Pinpoint the cell where the given text exists, returning its (x, y) midpoint coordinate. 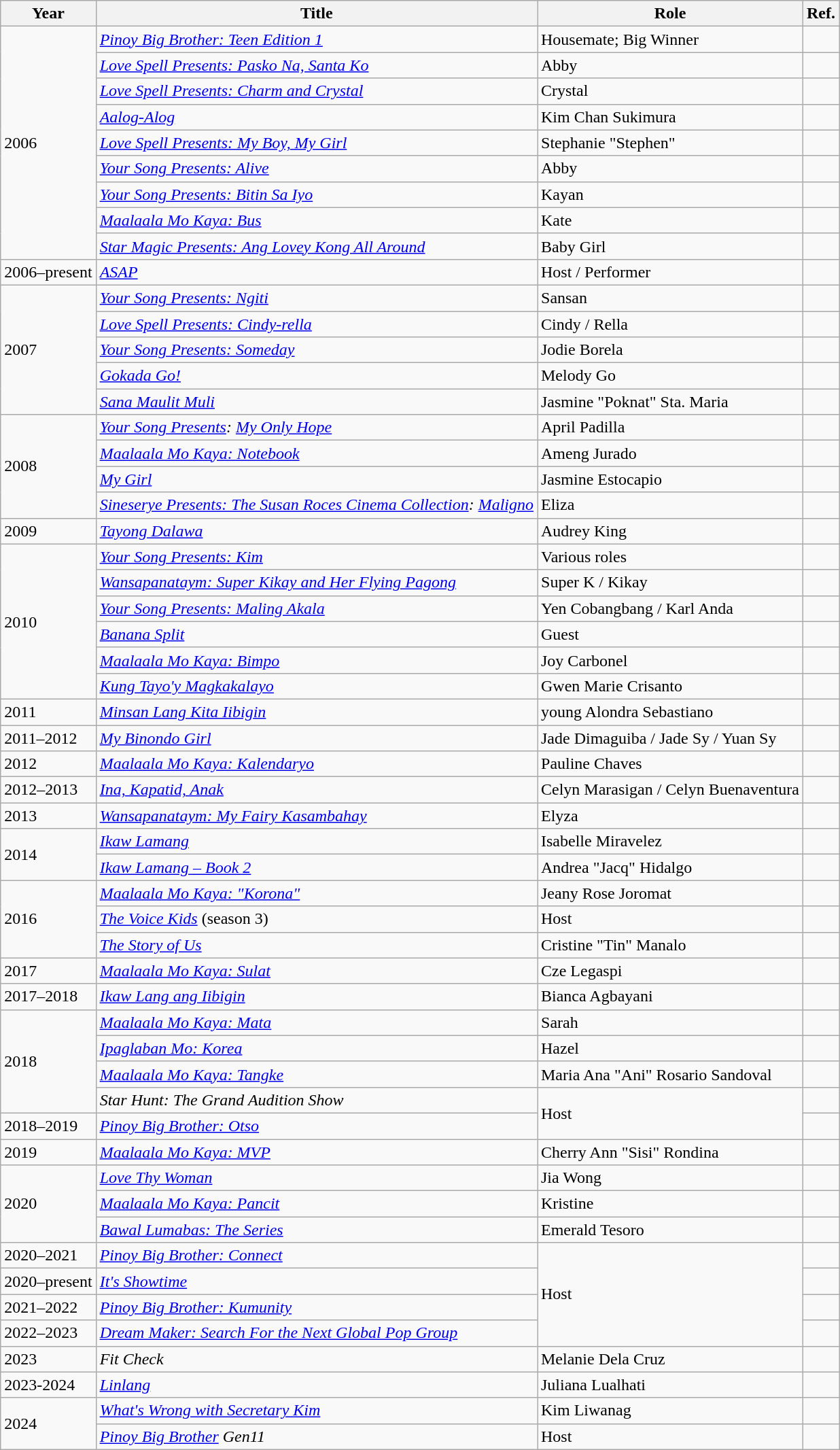
Jasmine "Poknat" Sta. Maria (670, 402)
Various roles (670, 557)
Love Spell Presents: Pasko Na, Santa Ko (317, 65)
Maalaala Mo Kaya: Bus (317, 220)
Star Hunt: The Grand Audition Show (317, 1100)
2010 (48, 621)
Linlang (317, 1385)
Love Spell Presents: My Boy, My Girl (317, 143)
Housemate; Big Winner (670, 39)
Wansapanataym: Super Kikay and Her Flying Pagong (317, 583)
Love Spell Presents: Charm and Crystal (317, 91)
Aalog-Alog (317, 117)
Maalaala Mo Kaya: Pancit (317, 1204)
Banana Split (317, 634)
2022–2023 (48, 1333)
Yen Cobangbang / Karl Anda (670, 608)
Ina, Kapatid, Anak (317, 790)
Maalaala Mo Kaya: Mata (317, 1022)
Pauline Chaves (670, 764)
My Binondo Girl (317, 738)
Bianca Agbayani (670, 997)
young Alondra Sebastiano (670, 712)
2018 (48, 1061)
ASAP (317, 272)
2012–2013 (48, 790)
Love Thy Woman (317, 1178)
Jeany Rose Joromat (670, 893)
2017 (48, 971)
Hazel (670, 1048)
Jasmine Estocapio (670, 479)
Tayong Dalawa (317, 531)
Your Song Presents: Alive (317, 169)
Sansan (670, 298)
Sineserye Presents: The Susan Roces Cinema Collection: Maligno (317, 505)
Jodie Borela (670, 350)
Pinoy Big Brother: Kumunity (317, 1307)
2020 (48, 1204)
Kayan (670, 194)
Sana Maulit Muli (317, 402)
Ref. (821, 14)
Role (670, 14)
2011 (48, 712)
Pinoy Big Brother: Otso (317, 1126)
Maalaala Mo Kaya: "Korona" (317, 893)
Maalaala Mo Kaya: Bimpo (317, 660)
Super K / Kikay (670, 583)
2009 (48, 531)
Kristine (670, 1204)
2011–2012 (48, 738)
2017–2018 (48, 997)
Maalaala Mo Kaya: Sulat (317, 971)
Emerald Tesoro (670, 1230)
Minsan Lang Kita Iibigin (317, 712)
Kate (670, 220)
Crystal (670, 91)
Maalaala Mo Kaya: Notebook (317, 453)
Kung Tayo'y Magkakalayo (317, 686)
Kim Chan Sukimura (670, 117)
Your Song Presents: Someday (317, 350)
Ikaw Lamang – Book 2 (317, 867)
Eliza (670, 505)
2006–present (48, 272)
2018–2019 (48, 1126)
Your Song Presents: Kim (317, 557)
2016 (48, 919)
My Girl (317, 479)
Stephanie "Stephen" (670, 143)
Maria Ana "Ani" Rosario Sandoval (670, 1074)
Fit Check (317, 1359)
Melanie Dela Cruz (670, 1359)
Ikaw Lang ang Iibigin (317, 997)
Melody Go (670, 376)
Joy Carbonel (670, 660)
2014 (48, 855)
Maalaala Mo Kaya: Tangke (317, 1074)
Your Song Presents: Bitin Sa Iyo (317, 194)
2024 (48, 1423)
Year (48, 14)
2019 (48, 1152)
Title (317, 14)
Andrea "Jacq" Hidalgo (670, 867)
Your Song Presents: My Only Hope (317, 428)
The Story of Us (317, 945)
April Padilla (670, 428)
Maalaala Mo Kaya: Kalendaryo (317, 764)
Maalaala Mo Kaya: MVP (317, 1152)
Cherry Ann "Sisi" Rondina (670, 1152)
2023 (48, 1359)
Gwen Marie Crisanto (670, 686)
2020–present (48, 1281)
2012 (48, 764)
Cindy / Rella (670, 324)
Elyza (670, 816)
Kim Liwanag (670, 1411)
Ikaw Lamang (317, 842)
What's Wrong with Secretary Kim (317, 1411)
Baby Girl (670, 246)
Host / Performer (670, 272)
Ameng Jurado (670, 453)
Audrey King (670, 531)
The Voice Kids (season 3) (317, 919)
Isabelle Miravelez (670, 842)
Your Song Presents: Ngiti (317, 298)
Sarah (670, 1022)
Celyn Marasigan / Celyn Buenaventura (670, 790)
Pinoy Big Brother Gen11 (317, 1436)
Ipaglaban Mo: Korea (317, 1048)
Dream Maker: Search For the Next Global Pop Group (317, 1333)
Star Magic Presents: Ang Lovey Kong All Around (317, 246)
It's Showtime (317, 1281)
2007 (48, 349)
2020–2021 (48, 1256)
Wansapanataym: My Fairy Kasambahay (317, 816)
Jade Dimaguiba / Jade Sy / Yuan Sy (670, 738)
2008 (48, 466)
2021–2022 (48, 1307)
Cristine "Tin" Manalo (670, 945)
Love Spell Presents: Cindy-rella (317, 324)
Jia Wong (670, 1178)
Pinoy Big Brother: Teen Edition 1 (317, 39)
Bawal Lumabas: The Series (317, 1230)
2013 (48, 816)
Juliana Lualhati (670, 1385)
Your Song Presents: Maling Akala (317, 608)
2006 (48, 143)
Cze Legaspi (670, 971)
Pinoy Big Brother: Connect (317, 1256)
Gokada Go! (317, 376)
Guest (670, 634)
2023-2024 (48, 1385)
